Return the (X, Y) coordinate for the center point of the cell that contains the specified text.  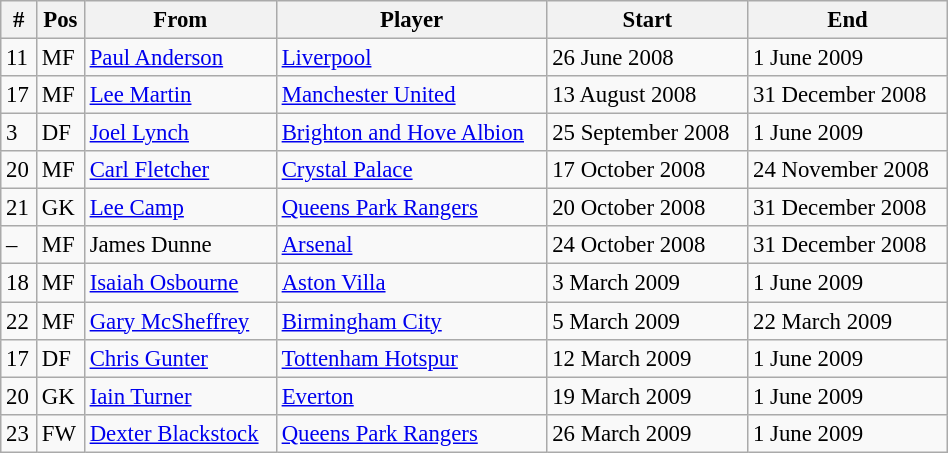
Iain Turner (180, 396)
Aston Villa (412, 283)
Brighton and Hove Albion (412, 133)
21 (19, 208)
24 November 2008 (848, 170)
22 (19, 321)
Isaiah Osbourne (180, 283)
Dexter Blackstock (180, 433)
Pos (60, 20)
Chris Gunter (180, 358)
26 March 2009 (648, 433)
Manchester United (412, 95)
Everton (412, 396)
Paul Anderson (180, 58)
26 June 2008 (648, 58)
5 March 2009 (648, 321)
Tottenham Hotspur (412, 358)
Carl Fletcher (180, 170)
24 October 2008 (648, 245)
Crystal Palace (412, 170)
James Dunne (180, 245)
Gary McSheffrey (180, 321)
From (180, 20)
11 (19, 58)
Joel Lynch (180, 133)
22 March 2009 (848, 321)
19 March 2009 (648, 396)
Liverpool (412, 58)
25 September 2008 (648, 133)
Player (412, 20)
18 (19, 283)
13 August 2008 (648, 95)
3 (19, 133)
Birmingham City (412, 321)
20 October 2008 (648, 208)
Lee Camp (180, 208)
# (19, 20)
Arsenal (412, 245)
3 March 2009 (648, 283)
FW (60, 433)
23 (19, 433)
17 October 2008 (648, 170)
– (19, 245)
12 March 2009 (648, 358)
Start (648, 20)
Lee Martin (180, 95)
End (848, 20)
